Return [x, y] of the center of cell containing provided text 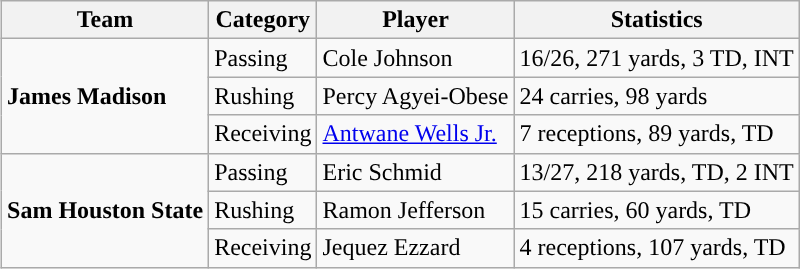
James Madison [106, 96]
Percy Agyei-Obese [416, 96]
Antwane Wells Jr. [416, 134]
4 receptions, 107 yards, TD [656, 248]
Cole Johnson [416, 58]
Ramon Jefferson [416, 210]
7 receptions, 89 yards, TD [656, 134]
15 carries, 60 yards, TD [656, 210]
24 carries, 98 yards [656, 96]
Jequez Ezzard [416, 248]
Statistics [656, 20]
Eric Schmid [416, 172]
Category [263, 20]
13/27, 218 yards, TD, 2 INT [656, 172]
Player [416, 20]
Team [106, 20]
16/26, 271 yards, 3 TD, INT [656, 58]
Sam Houston State [106, 210]
